Search for the cell housing the specified text and yield its (x, y) center coordinate. 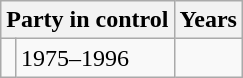
Party in control (88, 20)
Years (208, 20)
1975–1996 (94, 58)
